From the cell containing the given text, extract its center point as [x, y] coordinate. 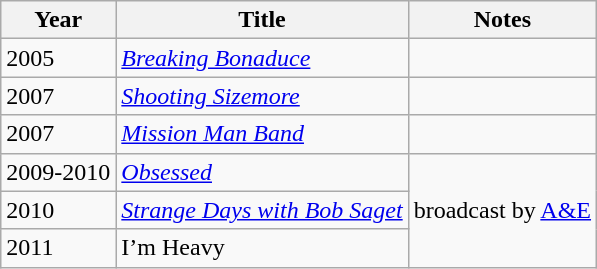
Breaking Bonaduce [262, 58]
2011 [58, 248]
Year [58, 20]
I’m Heavy [262, 248]
2005 [58, 58]
2009-2010 [58, 172]
Title [262, 20]
Shooting Sizemore [262, 96]
Mission Man Band [262, 134]
Obsessed [262, 172]
Strange Days with Bob Saget [262, 210]
Notes [502, 20]
broadcast by A&E [502, 210]
2010 [58, 210]
